Determine the [x, y] coordinate at the center of the cell enclosing the given text.  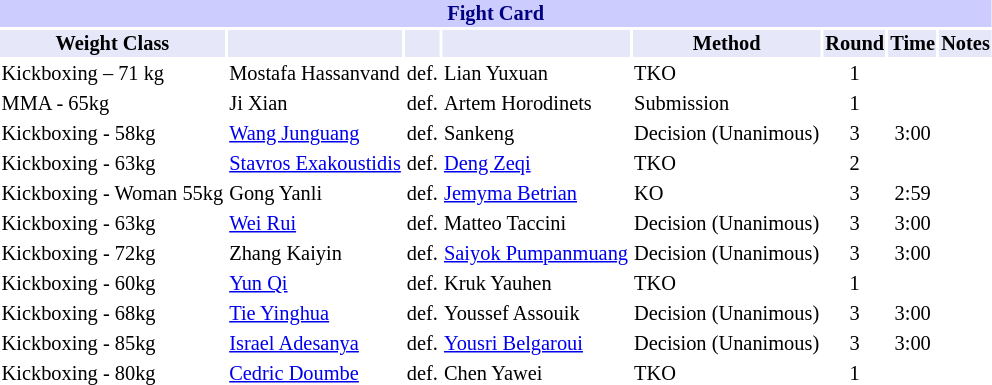
Kickboxing – 71 kg [112, 74]
Zhang Kaiyin [316, 254]
Kickboxing - 58kg [112, 134]
Artem Horodinets [536, 104]
Kickboxing - 68kg [112, 314]
Kickboxing - Woman 55kg [112, 194]
Wang Junguang [316, 134]
Weight Class [112, 44]
Time [913, 44]
KO [727, 194]
Sankeng [536, 134]
Mostafa Hassanvand [316, 74]
Notes [966, 44]
Fight Card [496, 14]
Yun Qi [316, 284]
Youssef Assouik [536, 314]
Kickboxing - 72kg [112, 254]
Tie Yinghua [316, 314]
Matteo Taccini [536, 224]
Wei Rui [316, 224]
Stavros Exakoustidis [316, 164]
Method [727, 44]
Jemyma Betrian [536, 194]
Saiyok Pumpanmuang [536, 254]
Submission [727, 104]
Round [855, 44]
Ji Xian [316, 104]
Yousri Belgaroui [536, 344]
Gong Yanli [316, 194]
Lian Yuxuan [536, 74]
2:59 [913, 194]
Kruk Yauhen [536, 284]
Israel Adesanya [316, 344]
MMA - 65kg [112, 104]
Deng Zeqi [536, 164]
Kickboxing - 85kg [112, 344]
2 [855, 164]
Kickboxing - 60kg [112, 284]
